Output the [X, Y] coordinate of the center of the cell containing the given text.  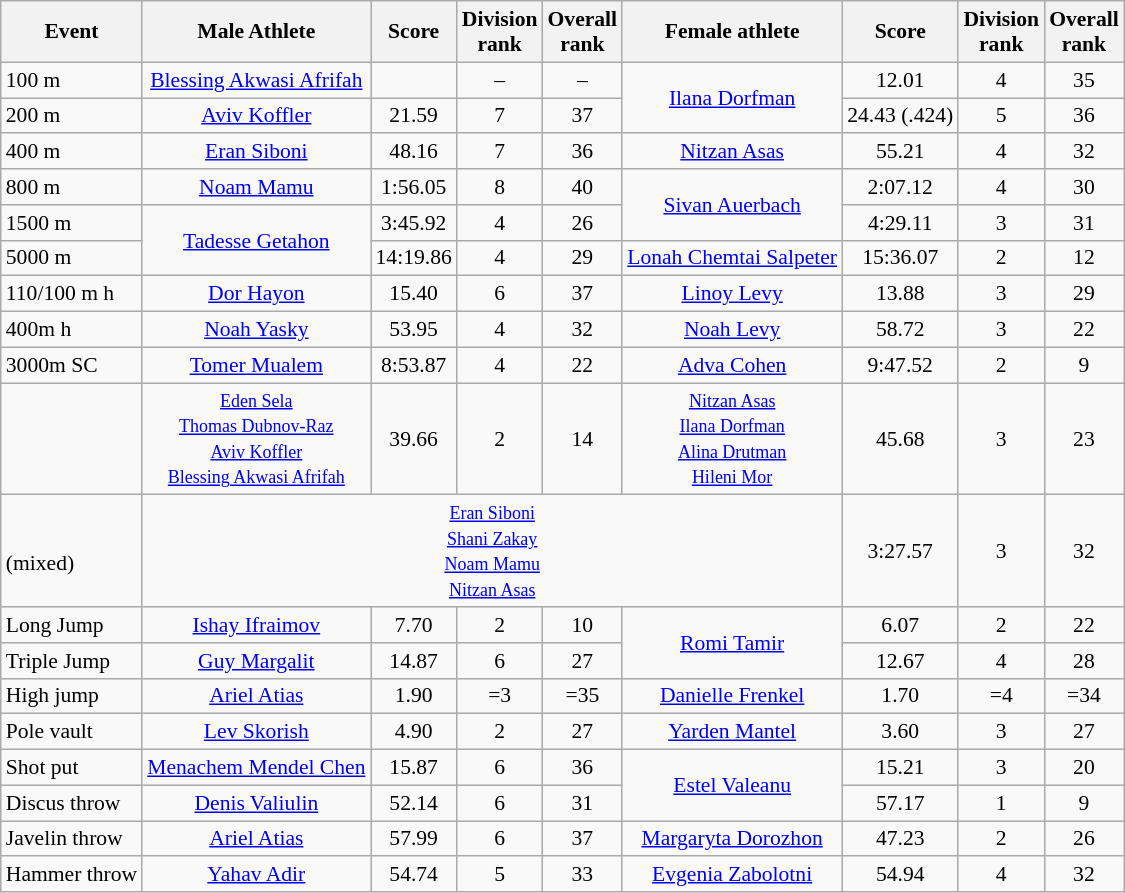
3.60 [900, 732]
Tomer Mualem [256, 365]
53.95 [413, 330]
Event [72, 32]
Javelin throw [72, 839]
14 [583, 439]
13.88 [900, 294]
Romi Tamir [732, 642]
Ishay Ifraimov [256, 625]
6.07 [900, 625]
15:36.07 [900, 258]
Noam Mamu [256, 187]
47.23 [900, 839]
3000m SC [72, 365]
800 m [72, 187]
Denis Valiulin [256, 803]
High jump [72, 696]
Dor Hayon [256, 294]
4:29.11 [900, 223]
400m h [72, 330]
Tadesse Getahon [256, 240]
54.94 [900, 875]
4.90 [413, 732]
20 [1084, 768]
2:07.12 [900, 187]
Adva Cohen [732, 365]
15.87 [413, 768]
7.70 [413, 625]
35 [1084, 80]
54.74 [413, 875]
Nitzan Asas [732, 152]
Aviv Koffler [256, 116]
Eden SelaThomas Dubnov-RazAviv KofflerBlessing Akwasi Afrifah [256, 439]
Long Jump [72, 625]
Margaryta Dorozhon [732, 839]
Yahav Adir [256, 875]
23 [1084, 439]
8 [500, 187]
12 [1084, 258]
9:47.52 [900, 365]
10 [583, 625]
57.99 [413, 839]
15.21 [900, 768]
Nitzan AsasIlana DorfmanAlina DrutmanHileni Mor [732, 439]
Blessing Akwasi Afrifah [256, 80]
Hammer throw [72, 875]
14:19.86 [413, 258]
3:27.57 [900, 551]
Sivan Auerbach [732, 204]
Pole vault [72, 732]
400 m [72, 152]
58.72 [900, 330]
21.59 [413, 116]
12.67 [900, 661]
1 [1001, 803]
Triple Jump [72, 661]
45.68 [900, 439]
1500 m [72, 223]
Noah Yasky [256, 330]
Evgenia Zabolotni [732, 875]
Guy Margalit [256, 661]
Noah Levy [732, 330]
=3 [500, 696]
110/100 m h [72, 294]
55.21 [900, 152]
5000 m [72, 258]
Eran Siboni [256, 152]
14.87 [413, 661]
48.16 [413, 152]
Yarden Mantel [732, 732]
Female athlete [732, 32]
=35 [583, 696]
12.01 [900, 80]
200 m [72, 116]
Lev Skorish [256, 732]
8:53.87 [413, 365]
28 [1084, 661]
57.17 [900, 803]
(mixed) [72, 551]
39.66 [413, 439]
24.43 (.424) [900, 116]
33 [583, 875]
Linoy Levy [732, 294]
Ilana Dorfman [732, 98]
15.40 [413, 294]
52.14 [413, 803]
1.90 [413, 696]
1.70 [900, 696]
Lonah Chemtai Salpeter [732, 258]
Menachem Mendel Chen [256, 768]
Shot put [72, 768]
30 [1084, 187]
3:45.92 [413, 223]
Discus throw [72, 803]
Male Athlete [256, 32]
40 [583, 187]
=34 [1084, 696]
=4 [1001, 696]
Danielle Frenkel [732, 696]
100 m [72, 80]
Estel Valeanu [732, 786]
Eran SiboniShani ZakayNoam MamuNitzan Asas [492, 551]
1:56.05 [413, 187]
